Return (X, Y) of the center of cell containing provided text 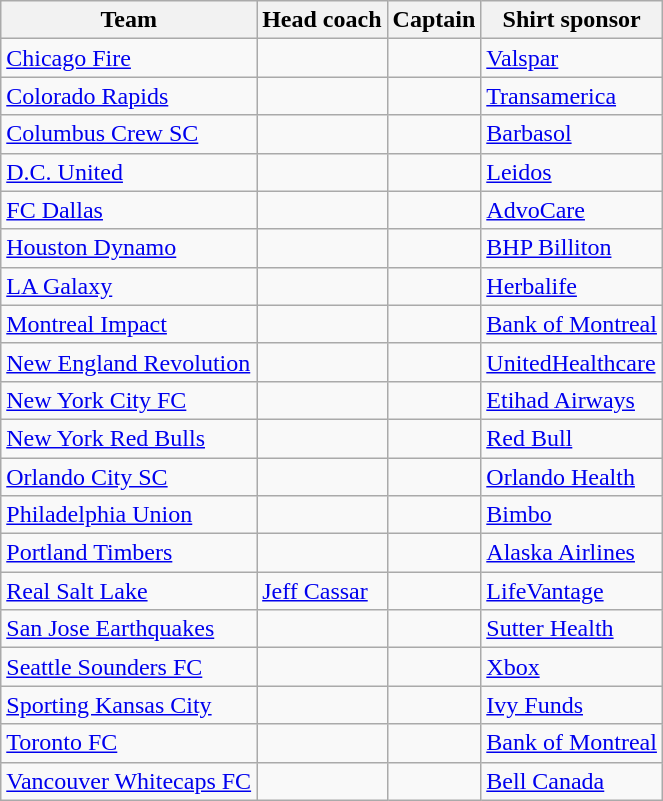
Vancouver Whitecaps FC (129, 781)
Red Bull (572, 438)
Sutter Health (572, 629)
Colorado Rapids (129, 96)
Toronto FC (129, 743)
Columbus Crew SC (129, 134)
Orlando City SC (129, 477)
Barbasol (572, 134)
Bimbo (572, 515)
Bell Canada (572, 781)
San Jose Earthquakes (129, 629)
Shirt sponsor (572, 20)
Houston Dynamo (129, 248)
Herbalife (572, 286)
Real Salt Lake (129, 591)
New England Revolution (129, 362)
D.C. United (129, 172)
Sporting Kansas City (129, 705)
Leidos (572, 172)
Captain (434, 20)
Jeff Cassar (322, 591)
Ivy Funds (572, 705)
Alaska Airlines (572, 553)
LA Galaxy (129, 286)
LifeVantage (572, 591)
BHP Billiton (572, 248)
FC Dallas (129, 210)
Montreal Impact (129, 324)
Orlando Health (572, 477)
Valspar (572, 58)
New York Red Bulls (129, 438)
Philadelphia Union (129, 515)
Etihad Airways (572, 400)
Head coach (322, 20)
New York City FC (129, 400)
Portland Timbers (129, 553)
Transamerica (572, 96)
Xbox (572, 667)
Chicago Fire (129, 58)
UnitedHealthcare (572, 362)
Seattle Sounders FC (129, 667)
Team (129, 20)
AdvoCare (572, 210)
